Identify which cell holds the provided text, then report its [x, y] central coordinate. 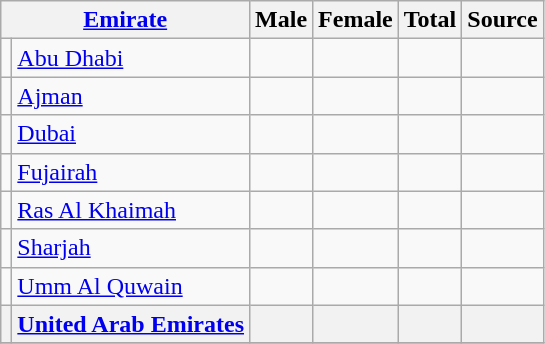
Abu Dhabi [131, 58]
Male [282, 20]
United Arab Emirates [131, 324]
Sharjah [131, 248]
Ajman [131, 96]
Total [430, 20]
Ras Al Khaimah [131, 210]
Fujairah [131, 172]
Dubai [131, 134]
Umm Al Quwain [131, 286]
Female [356, 20]
Source [502, 20]
Emirate [126, 20]
